Identify which cell holds the provided text, then report its (x, y) central coordinate. 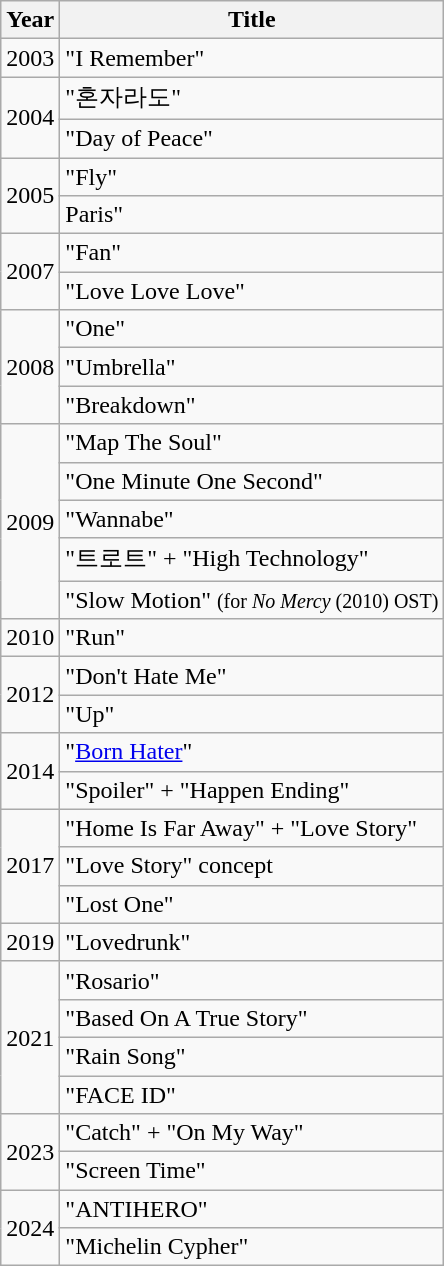
"Fan" (252, 253)
"Run" (252, 638)
"Umbrella" (252, 367)
2021 (30, 1037)
"혼자라도" (252, 98)
2012 (30, 695)
"One" (252, 329)
"Screen Time" (252, 1171)
"Breakdown" (252, 405)
"트로트" + "High Technology" (252, 560)
2008 (30, 367)
"Lovedrunk" (252, 942)
"Map The Soul" (252, 443)
"Spoiler" + "Happen Ending" (252, 790)
"Rosario" (252, 980)
"I Remember" (252, 58)
Title (252, 20)
Year (30, 20)
"Love Story" concept (252, 866)
"Lost One" (252, 904)
"Don't Hate Me" (252, 676)
"One Minute One Second" (252, 481)
2019 (30, 942)
2017 (30, 866)
"Up" (252, 714)
Paris" (252, 215)
"Based On A True Story" (252, 1018)
2005 (30, 196)
"Michelin Cypher" (252, 1247)
"FACE ID" (252, 1095)
2010 (30, 638)
"Love Love Love" (252, 291)
2024 (30, 1228)
"Slow Motion" (for No Mercy (2010) OST) (252, 600)
2007 (30, 272)
2004 (30, 118)
"Catch" + "On My Way" (252, 1133)
"Home Is Far Away" + "Love Story" (252, 828)
2023 (30, 1152)
"Day of Peace" (252, 138)
"Wannabe" (252, 519)
"Born Hater" (252, 752)
"Fly" (252, 177)
2009 (30, 522)
2003 (30, 58)
2014 (30, 771)
"ANTIHERO" (252, 1209)
"Rain Song" (252, 1056)
